Extract the (x, y) coordinate from the center of the cell holding the provided text.  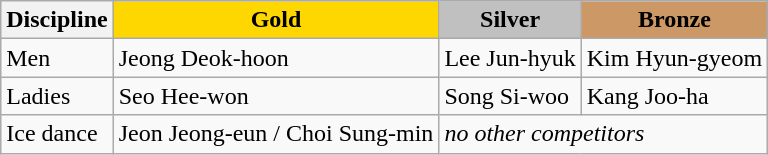
Bronze (674, 20)
Jeon Jeong-eun / Choi Sung-min (276, 134)
Discipline (57, 20)
Men (57, 58)
Kang Joo-ha (674, 96)
Seo Hee-won (276, 96)
Lee Jun-hyuk (510, 58)
Jeong Deok-hoon (276, 58)
no other competitors (604, 134)
Silver (510, 20)
Song Si-woo (510, 96)
Ladies (57, 96)
Gold (276, 20)
Ice dance (57, 134)
Kim Hyun-gyeom (674, 58)
